Detect which cell encompasses the target text, then output its [x, y] center coordinate. 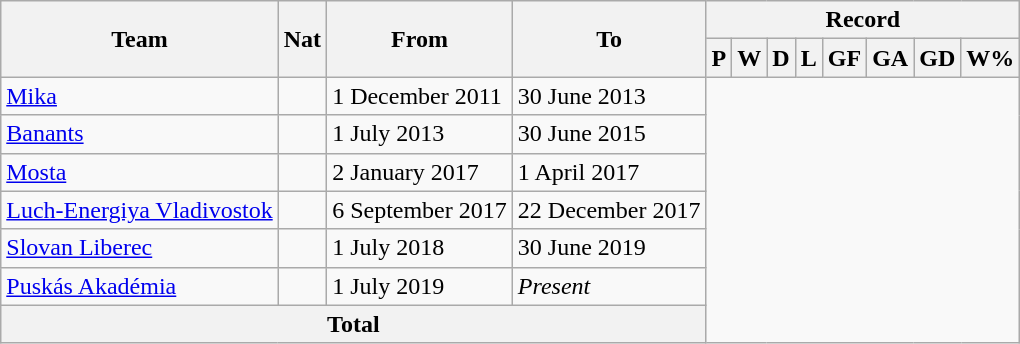
W [750, 58]
Slovan Liberec [140, 248]
1 July 2013 [420, 134]
1 July 2018 [420, 248]
W% [990, 58]
Puskás Akadémia [140, 286]
6 September 2017 [420, 210]
D [781, 58]
P [719, 58]
Team [140, 39]
30 June 2019 [609, 248]
30 June 2015 [609, 134]
Present [609, 286]
To [609, 39]
Mosta [140, 172]
GA [890, 58]
1 December 2011 [420, 96]
From [420, 39]
1 July 2019 [420, 286]
Record [863, 20]
L [808, 58]
Luch-Energiya Vladivostok [140, 210]
30 June 2013 [609, 96]
Mika [140, 96]
22 December 2017 [609, 210]
1 April 2017 [609, 172]
2 January 2017 [420, 172]
Total [354, 324]
Banants [140, 134]
GF [844, 58]
GD [938, 58]
Nat [302, 39]
